Provide the [x, y] coordinate of the cell's center where the given text is located.  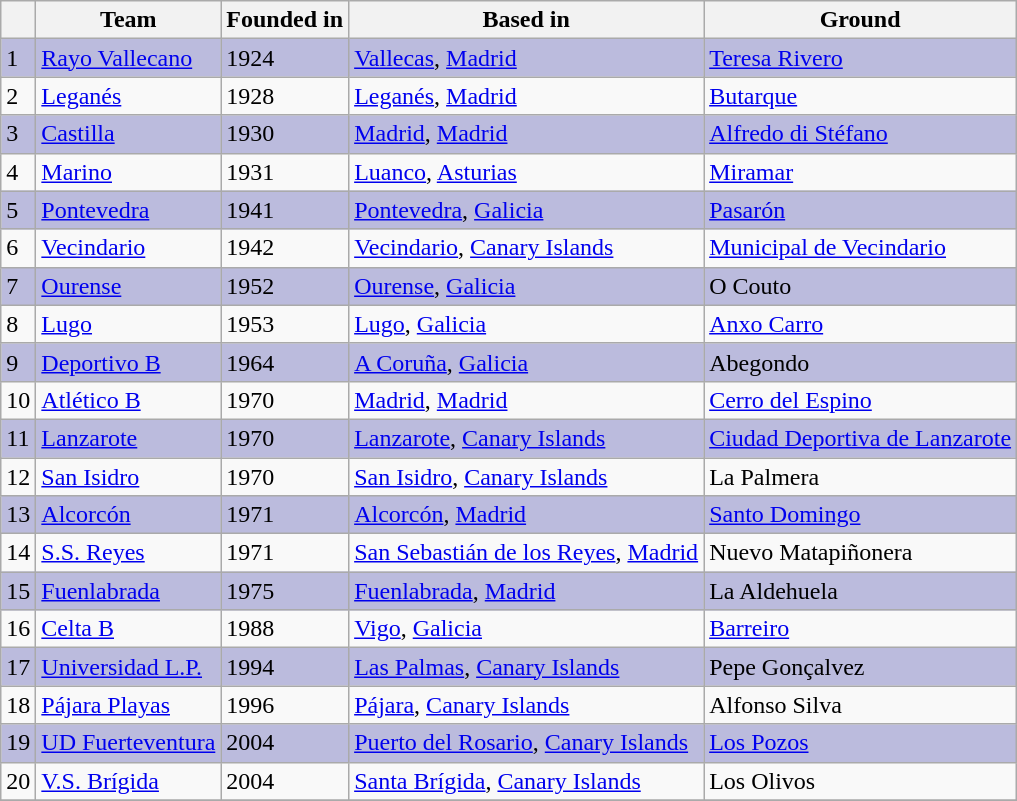
1994 [285, 667]
Fuenlabrada [128, 591]
Deportivo B [128, 362]
Alfonso Silva [860, 705]
1928 [285, 96]
O Couto [860, 286]
18 [18, 705]
Vecindario, Canary Islands [526, 248]
A Coruña, Galicia [526, 362]
San Isidro [128, 477]
Anxo Carro [860, 324]
4 [18, 172]
Lugo [128, 324]
Barreiro [860, 629]
Ciudad Deportiva de Lanzarote [860, 438]
Vecindario [128, 248]
V.S. Brígida [128, 781]
S.S. Reyes [128, 553]
3 [18, 134]
Luanco, Asturias [526, 172]
16 [18, 629]
Castilla [128, 134]
Alfredo di Stéfano [860, 134]
1975 [285, 591]
Ourense [128, 286]
20 [18, 781]
1964 [285, 362]
5 [18, 210]
19 [18, 743]
Pájara Playas [128, 705]
8 [18, 324]
10 [18, 400]
Cerro del Espino [860, 400]
1952 [285, 286]
Teresa Rivero [860, 58]
1930 [285, 134]
17 [18, 667]
1941 [285, 210]
Santo Domingo [860, 515]
2 [18, 96]
Alcorcón [128, 515]
Marino [128, 172]
Ourense, Galicia [526, 286]
1996 [285, 705]
Santa Brígida, Canary Islands [526, 781]
Leganés [128, 96]
La Aldehuela [860, 591]
Vigo, Galicia [526, 629]
13 [18, 515]
La Palmera [860, 477]
Municipal de Vecindario [860, 248]
San Sebastián de los Reyes, Madrid [526, 553]
Los Pozos [860, 743]
San Isidro, Canary Islands [526, 477]
Based in [526, 20]
Las Palmas, Canary Islands [526, 667]
Lanzarote, Canary Islands [526, 438]
1931 [285, 172]
Leganés, Madrid [526, 96]
Pepe Gonçalvez [860, 667]
Ground [860, 20]
Team [128, 20]
14 [18, 553]
Lanzarote [128, 438]
1953 [285, 324]
Vallecas, Madrid [526, 58]
Rayo Vallecano [128, 58]
15 [18, 591]
Celta B [128, 629]
1988 [285, 629]
Abegondo [860, 362]
Miramar [860, 172]
Nuevo Matapiñonera [860, 553]
Puerto del Rosario, Canary Islands [526, 743]
Lugo, Galicia [526, 324]
Pájara, Canary Islands [526, 705]
UD Fuerteventura [128, 743]
Pasarón [860, 210]
11 [18, 438]
1942 [285, 248]
7 [18, 286]
Founded in [285, 20]
Pontevedra, Galicia [526, 210]
6 [18, 248]
Los Olivos [860, 781]
Atlético B [128, 400]
12 [18, 477]
Alcorcón, Madrid [526, 515]
9 [18, 362]
1 [18, 58]
1924 [285, 58]
Pontevedra [128, 210]
Butarque [860, 96]
Fuenlabrada, Madrid [526, 591]
Universidad L.P. [128, 667]
